Search for the cell housing the specified text and yield its (X, Y) center coordinate. 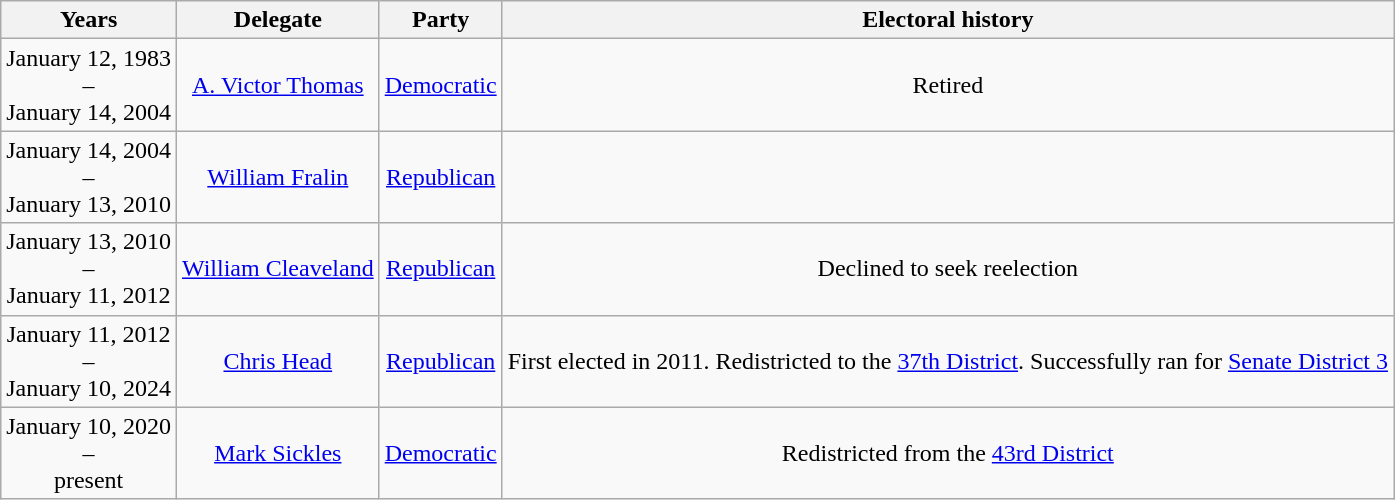
Party (440, 20)
January 11, 2012–January 10, 2024 (89, 361)
Electoral history (948, 20)
Declined to seek reelection (948, 269)
January 13, 2010–January 11, 2012 (89, 269)
First elected in 2011. Redistricted to the 37th District. Successfully ran for Senate District 3 (948, 361)
William Cleaveland (278, 269)
Chris Head (278, 361)
William Fralin (278, 177)
Retired (948, 85)
Redistricted from the 43rd District (948, 453)
January 10, 2020–present (89, 453)
January 12, 1983–January 14, 2004 (89, 85)
January 14, 2004–January 13, 2010 (89, 177)
A. Victor Thomas (278, 85)
Delegate (278, 20)
Mark Sickles (278, 453)
Years (89, 20)
